Scan for the cell matching the given text and deliver its (X, Y) coordinate at center. 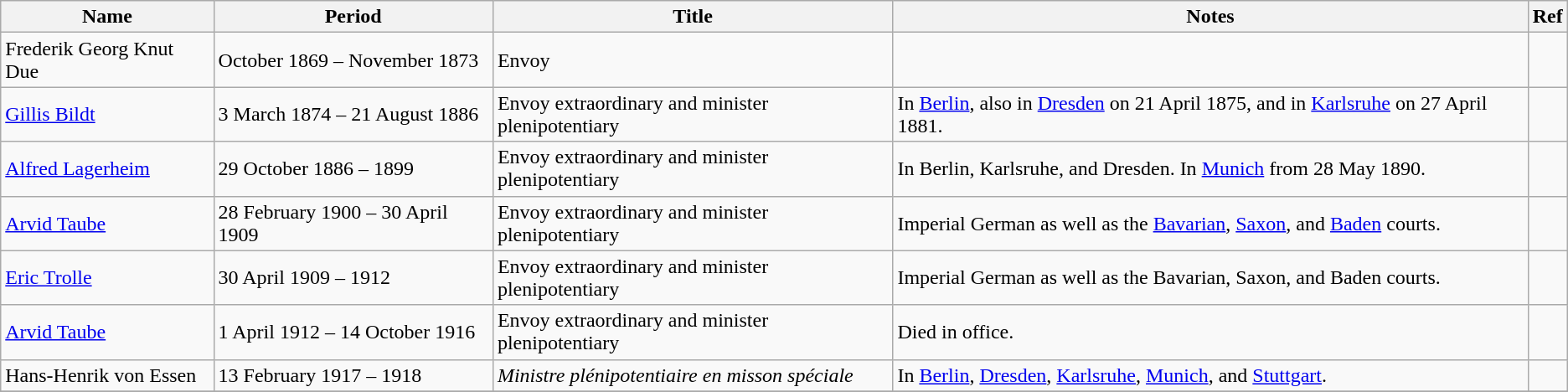
Eric Trolle (107, 278)
Hans-Henrik von Essen (107, 375)
3 March 1874 – 21 August 1886 (353, 114)
In Berlin, also in Dresden on 21 April 1875, and in Karlsruhe on 27 April 1881. (1210, 114)
Notes (1210, 17)
1 April 1912 – 14 October 1916 (353, 332)
Frederik Georg Knut Due (107, 60)
Ministre plénipotentiaire en misson spéciale (692, 375)
30 April 1909 – 1912 (353, 278)
Envoy (692, 60)
Died in office. (1210, 332)
29 October 1886 – 1899 (353, 169)
October 1869 – November 1873 (353, 60)
Period (353, 17)
Title (692, 17)
Alfred Lagerheim (107, 169)
In Berlin, Dresden, Karlsruhe, Munich, and Stuttgart. (1210, 375)
13 February 1917 – 1918 (353, 375)
In Berlin, Karlsruhe, and Dresden. In Munich from 28 May 1890. (1210, 169)
Ref (1548, 17)
Gillis Bildt (107, 114)
28 February 1900 – 30 April 1909 (353, 223)
Name (107, 17)
